Capture the cell that displays the provided text and extract its [x, y] central coordinate. 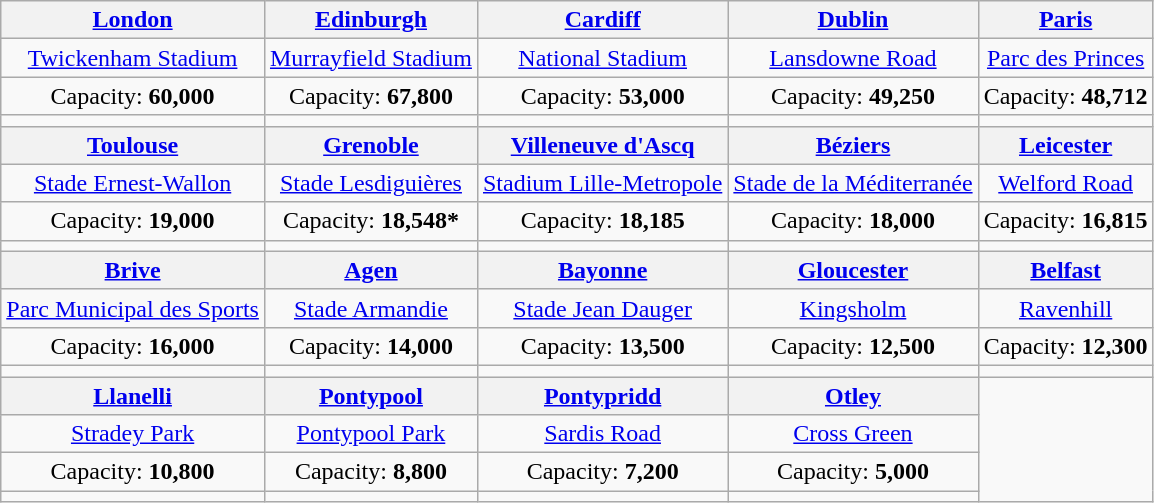
Brive [133, 270]
Edinburgh [370, 20]
Capacity: 7,200 [602, 472]
Grenoble [370, 145]
Stade de la Méditerranée [853, 183]
Capacity: 16,000 [133, 346]
Ravenhill [1066, 308]
Villeneuve d'Ascq [602, 145]
Capacity: 12,300 [1066, 346]
Capacity: 53,000 [602, 96]
Capacity: 49,250 [853, 96]
Lansdowne Road [853, 58]
Agen [370, 270]
London [133, 20]
Capacity: 18,185 [602, 221]
Capacity: 60,000 [133, 96]
Llanelli [133, 395]
Toulouse [133, 145]
Capacity: 67,800 [370, 96]
Otley [853, 395]
Capacity: 8,800 [370, 472]
Pontypridd [602, 395]
Stade Lesdiguières [370, 183]
Cardiff [602, 20]
Dublin [853, 20]
Capacity: 12,500 [853, 346]
Bayonne [602, 270]
Capacity: 16,815 [1066, 221]
Capacity: 18,000 [853, 221]
Welford Road [1066, 183]
Capacity: 14,000 [370, 346]
Stade Jean Dauger [602, 308]
Parc Municipal des Sports [133, 308]
Belfast [1066, 270]
Gloucester [853, 270]
Capacity: 10,800 [133, 472]
Murrayfield Stadium [370, 58]
Sardis Road [602, 434]
Twickenham Stadium [133, 58]
Capacity: 5,000 [853, 472]
Capacity: 19,000 [133, 221]
Kingsholm [853, 308]
Stadium Lille-Metropole [602, 183]
Parc des Princes [1066, 58]
National Stadium [602, 58]
Pontypool [370, 395]
Leicester [1066, 145]
Stradey Park [133, 434]
Capacity: 48,712 [1066, 96]
Capacity: 13,500 [602, 346]
Stade Armandie [370, 308]
Capacity: 18,548* [370, 221]
Pontypool Park [370, 434]
Stade Ernest-Wallon [133, 183]
Béziers [853, 145]
Paris [1066, 20]
Cross Green [853, 434]
